Capture the cell that displays the provided text and extract its [X, Y] central coordinate. 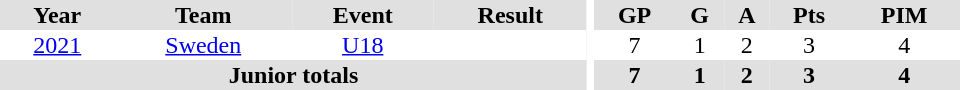
Event [363, 15]
Team [204, 15]
GP [635, 15]
Result [511, 15]
PIM [904, 15]
Sweden [204, 45]
A [747, 15]
Junior totals [294, 75]
Year [58, 15]
U18 [363, 45]
2021 [58, 45]
G [700, 15]
Pts [810, 15]
